Locate the cell with the specified text and output its [x, y] center coordinate. 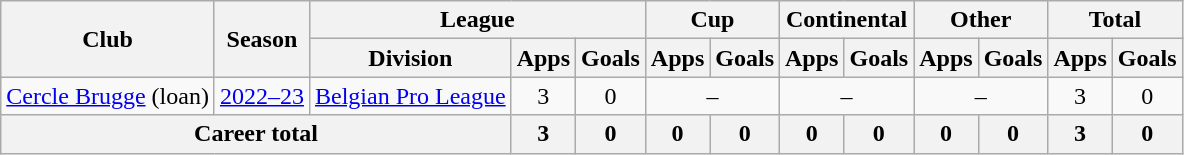
Other [981, 20]
Continental [847, 20]
Division [410, 58]
Career total [256, 134]
Club [108, 39]
Season [262, 39]
Cercle Brugge (loan) [108, 96]
Cup [712, 20]
Total [1115, 20]
Belgian Pro League [410, 96]
League [477, 20]
2022–23 [262, 96]
